Return the [x, y] coordinate for the center point of the cell that contains the specified text.  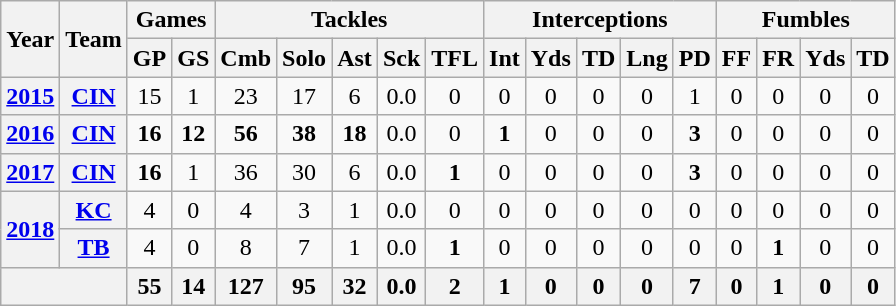
GP [149, 58]
Games [170, 20]
15 [149, 96]
Fumbles [806, 20]
Tackles [350, 20]
2015 [30, 96]
Team [94, 39]
Sck [401, 58]
Interceptions [600, 20]
32 [355, 286]
PD [694, 58]
55 [149, 286]
TFL [455, 58]
Ast [355, 58]
38 [304, 134]
2 [455, 286]
18 [355, 134]
Lng [647, 58]
FF [736, 58]
127 [246, 286]
Year [30, 39]
Cmb [246, 58]
17 [304, 96]
2018 [30, 229]
Solo [304, 58]
2016 [30, 134]
56 [246, 134]
GS [194, 58]
TB [94, 248]
30 [304, 172]
FR [778, 58]
23 [246, 96]
95 [304, 286]
2017 [30, 172]
12 [194, 134]
KC [94, 210]
14 [194, 286]
Int [505, 58]
36 [246, 172]
8 [246, 248]
